Identify which cell holds the provided text, then report its (X, Y) central coordinate. 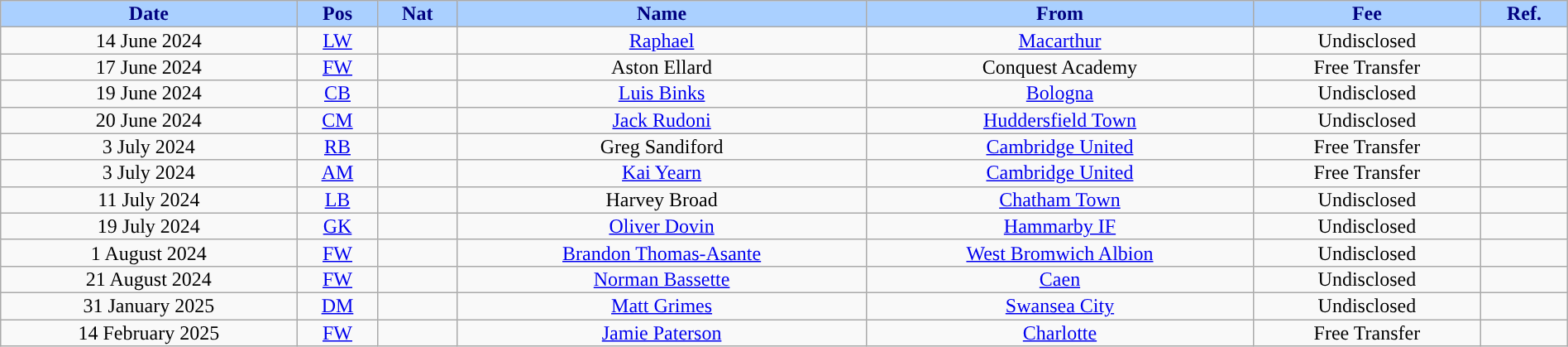
CM (337, 120)
Chatham Town (1060, 200)
Conquest Academy (1060, 67)
31 January 2025 (149, 306)
LB (337, 200)
Jamie Paterson (662, 333)
17 June 2024 (149, 67)
Name (662, 14)
Harvey Broad (662, 200)
19 June 2024 (149, 94)
Charlotte (1060, 333)
From (1060, 14)
Macarthur (1060, 41)
Norman Bassette (662, 279)
Brandon Thomas-Asante (662, 253)
Ref. (1525, 14)
14 June 2024 (149, 41)
Hammarby IF (1060, 226)
Luis Binks (662, 94)
20 June 2024 (149, 120)
Caen (1060, 279)
Raphael (662, 41)
Pos (337, 14)
AM (337, 173)
Bologna (1060, 94)
21 August 2024 (149, 279)
Oliver Dovin (662, 226)
LW (337, 41)
Nat (417, 14)
14 February 2025 (149, 333)
Date (149, 14)
RB (337, 147)
Greg Sandiford (662, 147)
11 July 2024 (149, 200)
Aston Ellard (662, 67)
1 August 2024 (149, 253)
Huddersfield Town (1060, 120)
CB (337, 94)
Matt Grimes (662, 306)
19 July 2024 (149, 226)
Swansea City (1060, 306)
GK (337, 226)
DM (337, 306)
Jack Rudoni (662, 120)
Fee (1366, 14)
West Bromwich Albion (1060, 253)
Kai Yearn (662, 173)
